Determine the (X, Y) coordinate at the center of the cell enclosing the given text.  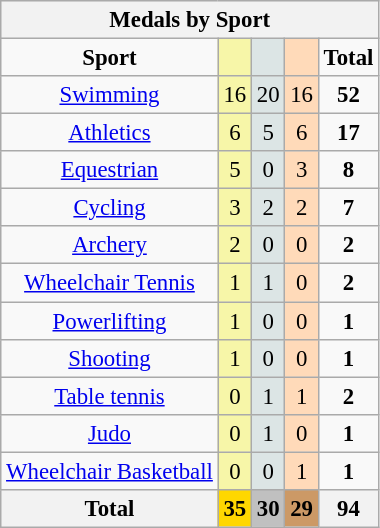
20 (268, 95)
Cycling (110, 208)
Wheelchair Tennis (110, 283)
17 (348, 133)
Archery (110, 245)
35 (234, 509)
Wheelchair Basketball (110, 471)
Table tennis (110, 396)
Powerlifting (110, 321)
Athletics (110, 133)
Equestrian (110, 170)
94 (348, 509)
52 (348, 95)
29 (302, 509)
7 (348, 208)
Sport (110, 58)
Shooting (110, 358)
30 (268, 509)
Judo (110, 433)
Swimming (110, 95)
Medals by Sport (190, 20)
8 (348, 170)
